Locate the cell with the specified text and output its (X, Y) center coordinate. 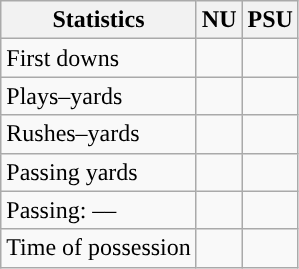
Time of possession (99, 248)
First downs (99, 58)
PSU (270, 20)
Plays–yards (99, 96)
Rushes–yards (99, 134)
Statistics (99, 20)
Passing: –– (99, 210)
NU (219, 20)
Passing yards (99, 172)
